Find where the given text appears and provide that cell's center as (x, y) coordinate. 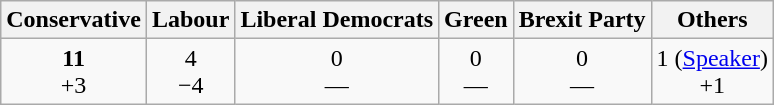
11+3 (74, 72)
Liberal Democrats (337, 20)
Labour (190, 20)
1 (Speaker)+1 (712, 72)
Brexit Party (582, 20)
4−4 (190, 72)
Others (712, 20)
Conservative (74, 20)
Green (476, 20)
